Provide the (x, y) coordinate of the cell's center where the given text is located.  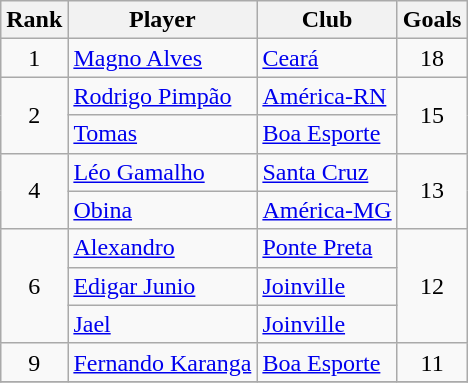
América-MG (327, 210)
6 (34, 286)
Jael (162, 324)
Léo Gamalho (162, 172)
12 (432, 286)
Santa Cruz (327, 172)
Rodrigo Pimpão (162, 96)
Player (162, 20)
Magno Alves (162, 58)
Ponte Preta (327, 248)
9 (34, 362)
13 (432, 191)
Alexandro (162, 248)
Obina (162, 210)
Club (327, 20)
11 (432, 362)
4 (34, 191)
Goals (432, 20)
Fernando Karanga (162, 362)
Ceará (327, 58)
1 (34, 58)
18 (432, 58)
2 (34, 115)
América-RN (327, 96)
Tomas (162, 134)
Rank (34, 20)
Edigar Junio (162, 286)
15 (432, 115)
